Determine the (X, Y) coordinate at the center of the cell enclosing the given text.  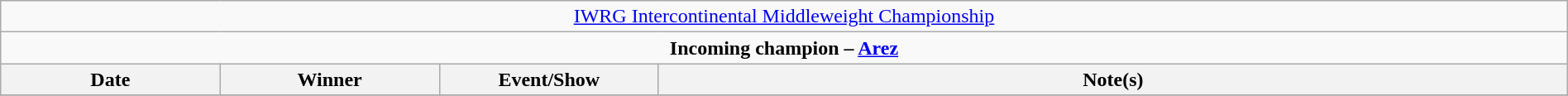
Date (111, 79)
IWRG Intercontinental Middleweight Championship (784, 17)
Winner (329, 79)
Note(s) (1113, 79)
Incoming champion – Arez (784, 48)
Event/Show (549, 79)
